Capture the cell that displays the provided text and extract its [x, y] central coordinate. 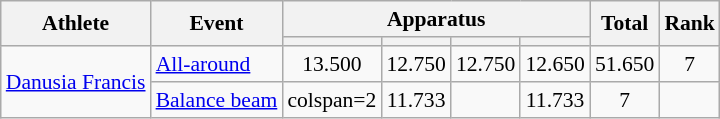
Athlete [76, 24]
Total [624, 24]
Rank [690, 24]
Balance beam [217, 100]
All-around [217, 64]
Event [217, 24]
Danusia Francis [76, 82]
51.650 [624, 64]
colspan=2 [332, 100]
12.650 [554, 64]
Apparatus [436, 19]
13.500 [332, 64]
